Provide the (x, y) coordinate of the cell's center where the given text is located.  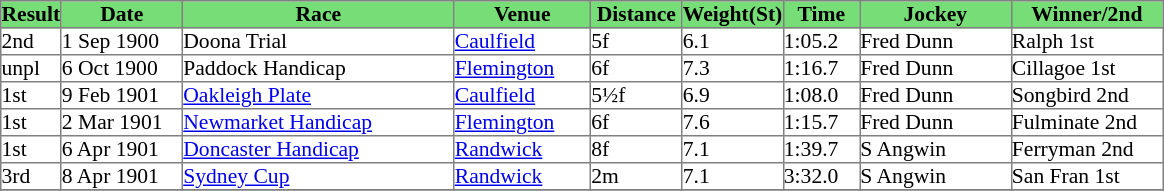
1:05.2 (821, 42)
8f (637, 150)
3rd (31, 176)
Cillagoe 1st (1087, 68)
2m (637, 176)
Ralph 1st (1087, 42)
Venue (522, 14)
Newmarket Handicap (319, 122)
Ferryman 2nd (1087, 150)
6.9 (732, 96)
2nd (31, 42)
6 Apr 1901 (122, 150)
Winner/2nd (1087, 14)
Sydney Cup (319, 176)
Songbird 2nd (1087, 96)
Distance (637, 14)
Race (319, 14)
3:32.0 (821, 176)
unpl (31, 68)
1:16.7 (821, 68)
9 Feb 1901 (122, 96)
6.1 (732, 42)
7.6 (732, 122)
5f (637, 42)
Oakleigh Plate (319, 96)
1:15.7 (821, 122)
1:08.0 (821, 96)
6 Oct 1900 (122, 68)
Doncaster Handicap (319, 150)
Weight(St) (732, 14)
Result (31, 14)
1:39.7 (821, 150)
Doona Trial (319, 42)
Fulminate 2nd (1087, 122)
7.3 (732, 68)
Jockey (936, 14)
5½f (637, 96)
San Fran 1st (1087, 176)
Date (122, 14)
2 Mar 1901 (122, 122)
Paddock Handicap (319, 68)
Time (821, 14)
1 Sep 1900 (122, 42)
8 Apr 1901 (122, 176)
